Scan for the cell matching the given text and deliver its (x, y) coordinate at center. 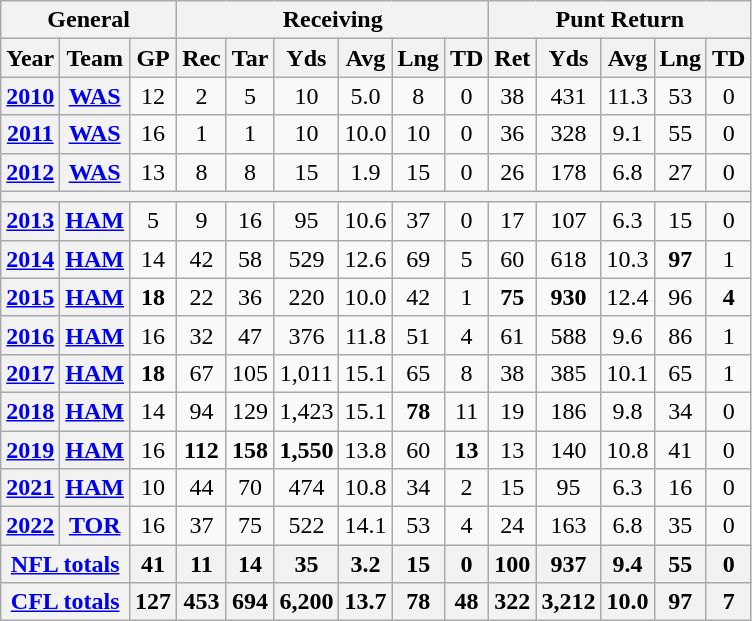
431 (568, 96)
694 (250, 602)
13.7 (366, 602)
Punt Return (620, 20)
220 (306, 297)
61 (512, 335)
322 (512, 602)
186 (568, 411)
96 (680, 297)
TOR (95, 526)
3,212 (568, 602)
5.0 (366, 96)
453 (202, 602)
127 (154, 602)
44 (202, 488)
9.1 (628, 134)
163 (568, 526)
11.8 (366, 335)
1,423 (306, 411)
Year (30, 58)
9.8 (628, 411)
11.3 (628, 96)
17 (512, 221)
2013 (30, 221)
13.8 (366, 449)
58 (250, 259)
67 (202, 373)
178 (568, 172)
328 (568, 134)
3.2 (366, 564)
937 (568, 564)
26 (512, 172)
376 (306, 335)
47 (250, 335)
2021 (30, 488)
2014 (30, 259)
19 (512, 411)
522 (306, 526)
14.1 (366, 526)
112 (202, 449)
24 (512, 526)
105 (250, 373)
2010 (30, 96)
140 (568, 449)
51 (418, 335)
1.9 (366, 172)
100 (512, 564)
12.6 (366, 259)
Ret (512, 58)
NFL totals (66, 564)
9.4 (628, 564)
CFL totals (66, 602)
2016 (30, 335)
2018 (30, 411)
6,200 (306, 602)
9 (202, 221)
27 (680, 172)
1,550 (306, 449)
12.4 (628, 297)
7 (728, 602)
930 (568, 297)
2015 (30, 297)
2022 (30, 526)
Team (95, 58)
10.1 (628, 373)
9.6 (628, 335)
Tar (250, 58)
529 (306, 259)
94 (202, 411)
2017 (30, 373)
2011 (30, 134)
70 (250, 488)
22 (202, 297)
158 (250, 449)
86 (680, 335)
Receiving (333, 20)
1,011 (306, 373)
12 (154, 96)
69 (418, 259)
Rec (202, 58)
10.3 (628, 259)
2012 (30, 172)
48 (466, 602)
107 (568, 221)
385 (568, 373)
618 (568, 259)
GP (154, 58)
474 (306, 488)
32 (202, 335)
2019 (30, 449)
588 (568, 335)
10.6 (366, 221)
129 (250, 411)
General (89, 20)
